Locate the cell with the specified text and output its (X, Y) center coordinate. 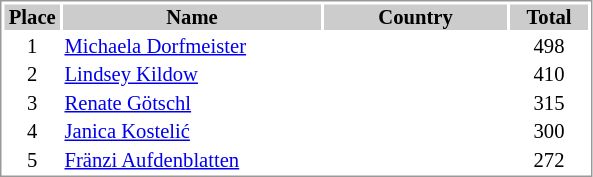
2 (32, 75)
Name (192, 17)
Lindsey Kildow (192, 75)
410 (549, 75)
300 (549, 131)
Fränzi Aufdenblatten (192, 160)
Total (549, 17)
Renate Götschl (192, 103)
1 (32, 46)
Janica Kostelić (192, 131)
315 (549, 103)
498 (549, 46)
Country (416, 17)
5 (32, 160)
272 (549, 160)
4 (32, 131)
Place (32, 17)
3 (32, 103)
Michaela Dorfmeister (192, 46)
